Locate the cell with the specified text and output its (x, y) center coordinate. 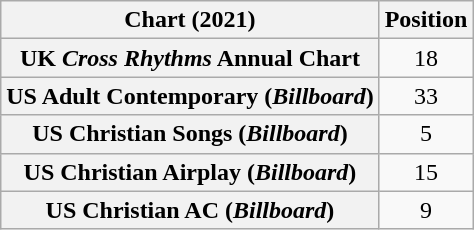
9 (426, 210)
33 (426, 96)
15 (426, 172)
US Christian AC (Billboard) (190, 210)
Position (426, 20)
5 (426, 134)
US Adult Contemporary (Billboard) (190, 96)
18 (426, 58)
Chart (2021) (190, 20)
UK Cross Rhythms Annual Chart (190, 58)
US Christian Airplay (Billboard) (190, 172)
US Christian Songs (Billboard) (190, 134)
